Return the (x, y) coordinate for the center point of the cell that contains the specified text.  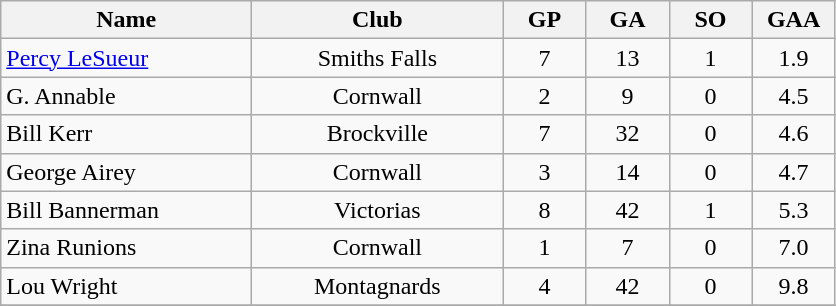
Name (126, 20)
Victorias (378, 210)
Percy LeSueur (126, 58)
8 (544, 210)
4 (544, 286)
1.9 (794, 58)
Bill Kerr (126, 134)
GP (544, 20)
George Airey (126, 172)
G. Annable (126, 96)
3 (544, 172)
4.5 (794, 96)
GAA (794, 20)
2 (544, 96)
13 (628, 58)
4.6 (794, 134)
Bill Bannerman (126, 210)
9.8 (794, 286)
Brockville (378, 134)
Zina Runions (126, 248)
GA (628, 20)
Montagnards (378, 286)
32 (628, 134)
4.7 (794, 172)
7.0 (794, 248)
Smiths Falls (378, 58)
Lou Wright (126, 286)
5.3 (794, 210)
9 (628, 96)
SO (710, 20)
14 (628, 172)
Club (378, 20)
